From the cell containing the given text, extract its center point as (X, Y) coordinate. 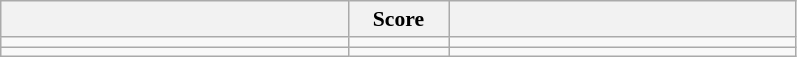
Score (398, 19)
